For the text-containing cell, return its midpoint in (X, Y) coordinate format. 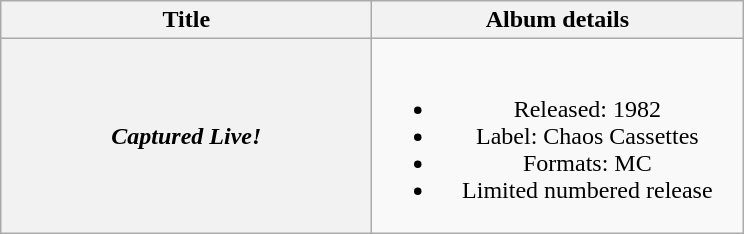
Captured Live! (186, 136)
Title (186, 20)
Album details (558, 20)
Released: 1982Label: Chaos CassettesFormats: MCLimited numbered release (558, 136)
